From the cell containing the given text, extract its center point as [x, y] coordinate. 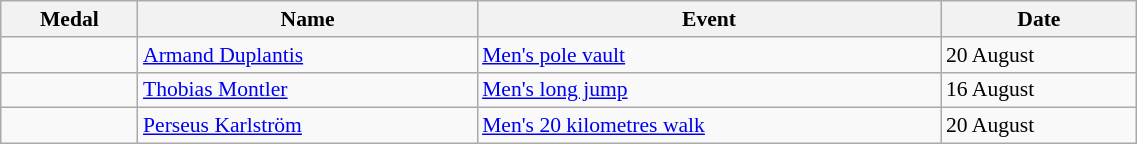
Name [308, 19]
Date [1039, 19]
Thobias Montler [308, 90]
Event [709, 19]
Men's pole vault [709, 55]
Men's long jump [709, 90]
Armand Duplantis [308, 55]
Men's 20 kilometres walk [709, 126]
Medal [70, 19]
16 August [1039, 90]
Perseus Karlström [308, 126]
